Detect which cell encompasses the target text, then output its (x, y) center coordinate. 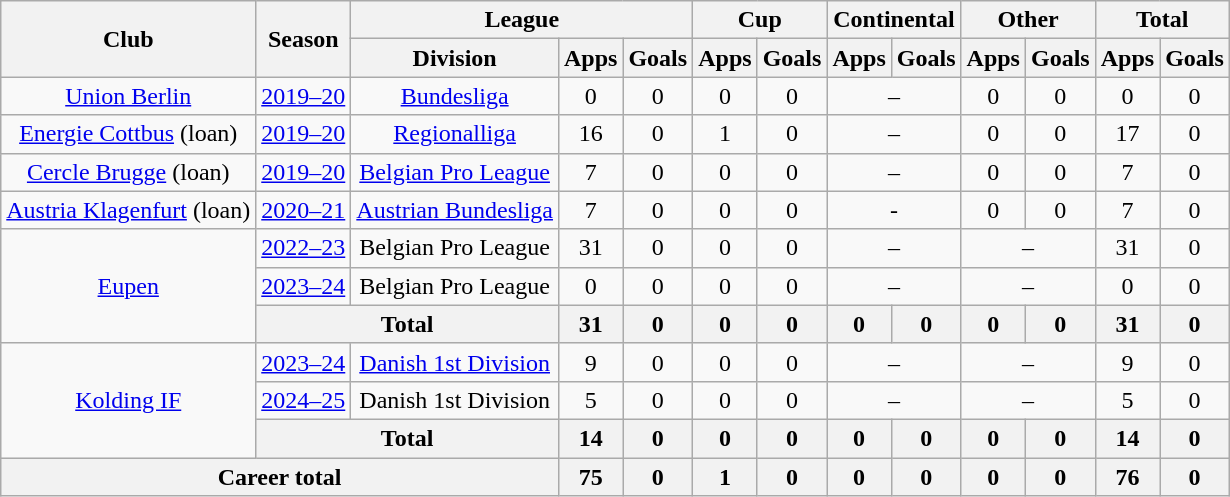
17 (1127, 134)
2020–21 (304, 210)
Austrian Bundesliga (455, 210)
Energie Cottbus (loan) (128, 134)
2024–25 (304, 400)
- (894, 210)
Club (128, 39)
16 (590, 134)
Cup (760, 20)
Kolding IF (128, 400)
Season (304, 39)
Bundesliga (455, 96)
Division (455, 58)
Regionalliga (455, 134)
Career total (280, 477)
Austria Klagenfurt (loan) (128, 210)
75 (590, 477)
Cercle Brugge (loan) (128, 172)
League (522, 20)
Union Berlin (128, 96)
2022–23 (304, 248)
Other (1028, 20)
Continental (894, 20)
Eupen (128, 286)
76 (1127, 477)
